Extract the (x, y) coordinate from the center of the cell holding the provided text.  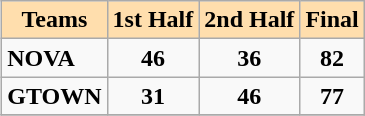
Teams (54, 20)
NOVA (54, 58)
GTOWN (54, 96)
2nd Half (250, 20)
82 (332, 58)
31 (153, 96)
77 (332, 96)
Final (332, 20)
36 (250, 58)
1st Half (153, 20)
